For the text-containing cell, return its midpoint in (X, Y) coordinate format. 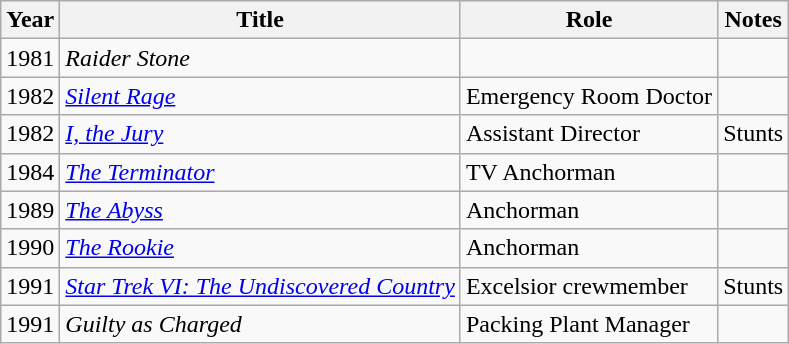
1989 (30, 210)
Notes (754, 20)
Excelsior crewmember (588, 286)
Assistant Director (588, 134)
The Abyss (260, 210)
TV Anchorman (588, 172)
Star Trek VI: The Undiscovered Country (260, 286)
Guilty as Charged (260, 324)
1981 (30, 58)
The Rookie (260, 248)
Raider Stone (260, 58)
Emergency Room Doctor (588, 96)
Packing Plant Manager (588, 324)
Silent Rage (260, 96)
1984 (30, 172)
1990 (30, 248)
I, the Jury (260, 134)
Role (588, 20)
The Terminator (260, 172)
Year (30, 20)
Title (260, 20)
